Scan for the cell matching the given text and deliver its (X, Y) coordinate at center. 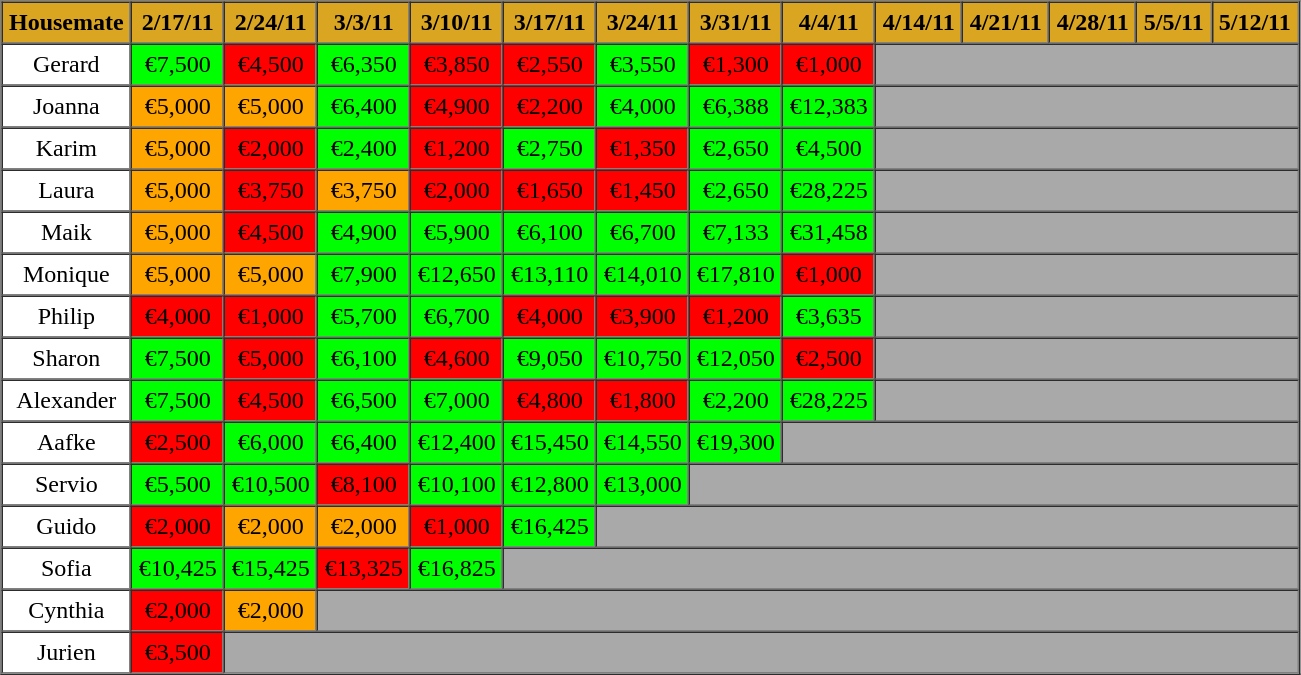
€1,300 (736, 65)
€1,450 (642, 191)
€13,110 (550, 275)
€4,600 (456, 359)
€19,300 (736, 443)
€12,383 (828, 107)
€12,800 (550, 485)
4/21/11 (1006, 23)
€10,100 (456, 485)
Joanna (67, 107)
€3,900 (642, 317)
4/28/11 (1092, 23)
€15,450 (550, 443)
€3,635 (828, 317)
5/12/11 (1254, 23)
€3,500 (178, 653)
Aafke (67, 443)
Guido (67, 527)
€7,000 (456, 401)
Servio (67, 485)
3/10/11 (456, 23)
€3,550 (642, 65)
€31,458 (828, 233)
€3,850 (456, 65)
€4,800 (550, 401)
€14,550 (642, 443)
€1,800 (642, 401)
€2,400 (364, 149)
€6,350 (364, 65)
4/4/11 (828, 23)
Jurien (67, 653)
€15,425 (270, 569)
€1,350 (642, 149)
€13,000 (642, 485)
€8,100 (364, 485)
€2,550 (550, 65)
€12,400 (456, 443)
€6,388 (736, 107)
€7,900 (364, 275)
€7,133 (736, 233)
Laura (67, 191)
5/5/11 (1174, 23)
€2,750 (550, 149)
Housemate (67, 23)
Cynthia (67, 611)
€5,900 (456, 233)
2/17/11 (178, 23)
Alexander (67, 401)
€17,810 (736, 275)
3/24/11 (642, 23)
3/31/11 (736, 23)
Sharon (67, 359)
€10,500 (270, 485)
€6,500 (364, 401)
€16,825 (456, 569)
Gerard (67, 65)
Karim (67, 149)
4/14/11 (918, 23)
Maik (67, 233)
€14,010 (642, 275)
€13,325 (364, 569)
€5,700 (364, 317)
€12,650 (456, 275)
Monique (67, 275)
€1,650 (550, 191)
Philip (67, 317)
€16,425 (550, 527)
€10,750 (642, 359)
€6,000 (270, 443)
€5,500 (178, 485)
2/24/11 (270, 23)
3/17/11 (550, 23)
3/3/11 (364, 23)
€12,050 (736, 359)
€9,050 (550, 359)
Sofia (67, 569)
€10,425 (178, 569)
